Capture the cell that displays the provided text and extract its [x, y] central coordinate. 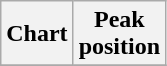
Chart [37, 34]
Peakposition [119, 34]
